Capture the cell that displays the provided text and extract its (x, y) central coordinate. 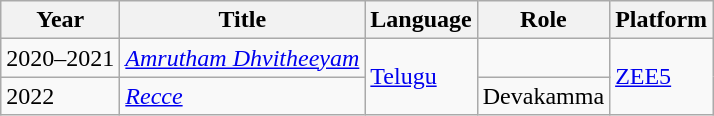
Telugu (421, 77)
Language (421, 20)
2020–2021 (60, 58)
Devakamma (543, 96)
Year (60, 20)
Title (242, 20)
Amrutham Dhvitheeyam (242, 58)
Role (543, 20)
2022 (60, 96)
ZEE5 (662, 77)
Recce (242, 96)
Platform (662, 20)
